Search for the cell housing the specified text and yield its (x, y) center coordinate. 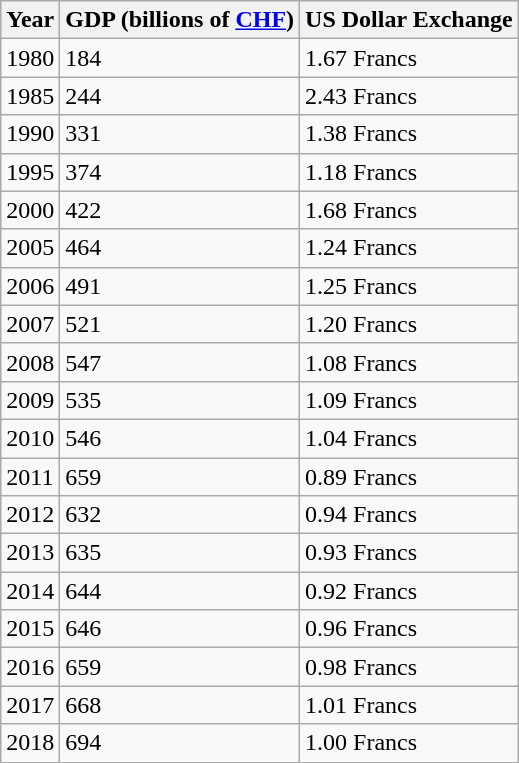
632 (180, 515)
1.38 Francs (410, 134)
2018 (30, 743)
547 (180, 362)
1.09 Francs (410, 400)
0.96 Francs (410, 629)
2017 (30, 705)
535 (180, 400)
2014 (30, 591)
1.25 Francs (410, 286)
374 (180, 172)
521 (180, 324)
1.18 Francs (410, 172)
491 (180, 286)
2011 (30, 477)
2015 (30, 629)
2006 (30, 286)
0.94 Francs (410, 515)
1980 (30, 58)
1.08 Francs (410, 362)
1.20 Francs (410, 324)
2010 (30, 438)
184 (180, 58)
644 (180, 591)
1.00 Francs (410, 743)
1.01 Francs (410, 705)
464 (180, 248)
635 (180, 553)
2012 (30, 515)
2013 (30, 553)
422 (180, 210)
Year (30, 20)
244 (180, 96)
0.98 Francs (410, 667)
1985 (30, 96)
2005 (30, 248)
0.89 Francs (410, 477)
2.43 Francs (410, 96)
1995 (30, 172)
1.68 Francs (410, 210)
1990 (30, 134)
2000 (30, 210)
2016 (30, 667)
1.67 Francs (410, 58)
0.92 Francs (410, 591)
2009 (30, 400)
546 (180, 438)
646 (180, 629)
0.93 Francs (410, 553)
1.24 Francs (410, 248)
331 (180, 134)
2007 (30, 324)
1.04 Francs (410, 438)
694 (180, 743)
668 (180, 705)
US Dollar Exchange (410, 20)
GDP (billions of CHF) (180, 20)
2008 (30, 362)
